Extract the [X, Y] coordinate from the center of the cell holding the provided text.  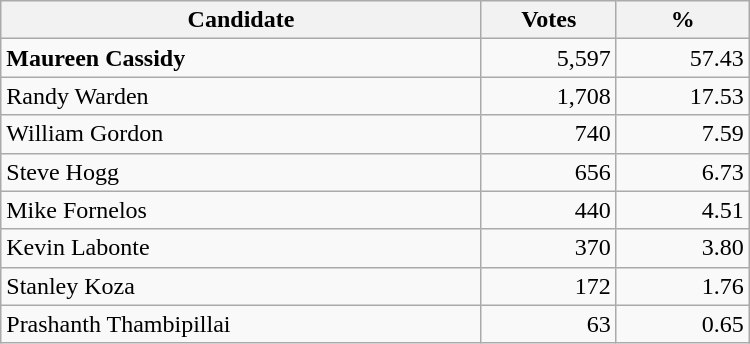
172 [548, 286]
Kevin Labonte [241, 248]
4.51 [682, 210]
Candidate [241, 20]
5,597 [548, 58]
3.80 [682, 248]
656 [548, 172]
William Gordon [241, 134]
% [682, 20]
Prashanth Thambipillai [241, 324]
17.53 [682, 96]
6.73 [682, 172]
1.76 [682, 286]
440 [548, 210]
Maureen Cassidy [241, 58]
740 [548, 134]
Randy Warden [241, 96]
Mike Fornelos [241, 210]
7.59 [682, 134]
0.65 [682, 324]
Votes [548, 20]
57.43 [682, 58]
1,708 [548, 96]
63 [548, 324]
370 [548, 248]
Stanley Koza [241, 286]
Steve Hogg [241, 172]
